Provide the [X, Y] coordinate of the cell's center where the given text is located.  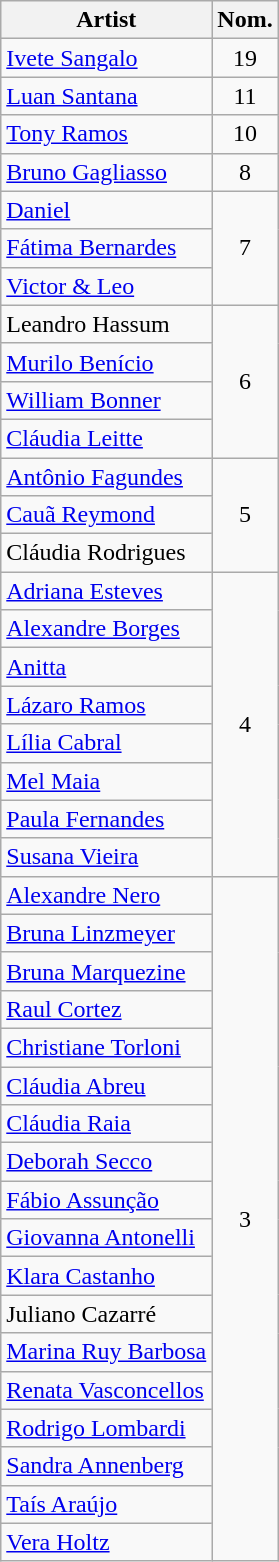
Adriana Esteves [106, 591]
Paula Fernandes [106, 819]
Anitta [106, 667]
Cláudia Raia [106, 1124]
Lázaro Ramos [106, 705]
Victor & Leo [106, 286]
7 [245, 248]
Ivete Sangalo [106, 58]
8 [245, 172]
Cláudia Rodrigues [106, 553]
Susana Vieira [106, 857]
Sandra Annenberg [106, 1466]
Marina Ruy Barbosa [106, 1352]
Alexandre Nero [106, 895]
Vera Holtz [106, 1542]
Giovanna Antonelli [106, 1238]
Cauã Reymond [106, 515]
Artist [106, 20]
11 [245, 96]
Nom. [245, 20]
William Bonner [106, 400]
10 [245, 134]
4 [245, 724]
Daniel [106, 210]
Tony Ramos [106, 134]
Deborah Secco [106, 1162]
5 [245, 515]
Luan Santana [106, 96]
3 [245, 1218]
Leandro Hassum [106, 324]
Bruno Gagliasso [106, 172]
Renata Vasconcellos [106, 1390]
Bruna Linzmeyer [106, 933]
6 [245, 381]
Bruna Marquezine [106, 971]
Cláudia Abreu [106, 1085]
Lília Cabral [106, 743]
Murilo Benício [106, 362]
Cláudia Leitte [106, 438]
Taís Araújo [106, 1504]
Antônio Fagundes [106, 477]
Christiane Torloni [106, 1047]
Mel Maia [106, 781]
Klara Castanho [106, 1276]
Juliano Cazarré [106, 1314]
Alexandre Borges [106, 629]
Raul Cortez [106, 1009]
Rodrigo Lombardi [106, 1428]
Fábio Assunção [106, 1200]
19 [245, 58]
Fátima Bernardes [106, 248]
